Capture the cell that displays the provided text and extract its (X, Y) central coordinate. 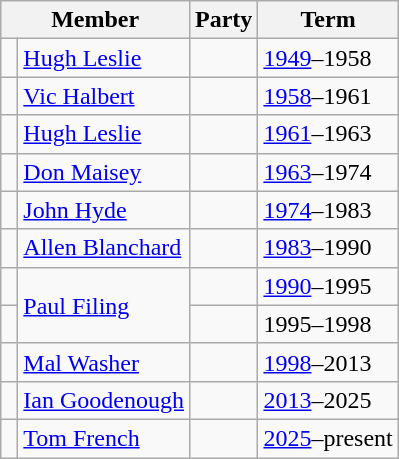
1961–1963 (328, 134)
Allen Blanchard (104, 248)
Tom French (104, 438)
Member (96, 20)
Ian Goodenough (104, 400)
Mal Washer (104, 362)
Party (224, 20)
1983–1990 (328, 248)
Vic Halbert (104, 96)
1990–1995 (328, 286)
1958–1961 (328, 96)
1995–1998 (328, 324)
1974–1983 (328, 210)
2025–present (328, 438)
2013–2025 (328, 400)
1949–1958 (328, 58)
1963–1974 (328, 172)
Term (328, 20)
1998–2013 (328, 362)
Paul Filing (104, 305)
Don Maisey (104, 172)
John Hyde (104, 210)
